Scan for the cell matching the given text and deliver its [x, y] coordinate at center. 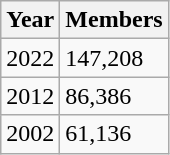
2022 [30, 58]
86,386 [114, 96]
Year [30, 20]
2012 [30, 96]
61,136 [114, 134]
2002 [30, 134]
147,208 [114, 58]
Members [114, 20]
